For the text-containing cell, return its midpoint in [X, Y] coordinate format. 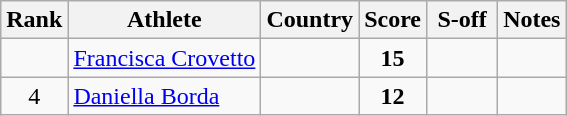
Score [393, 20]
12 [393, 96]
Notes [532, 20]
Daniella Borda [164, 96]
Country [310, 20]
Athlete [164, 20]
15 [393, 58]
4 [34, 96]
Francisca Crovetto [164, 58]
Rank [34, 20]
S-off [462, 20]
